Detect which cell encompasses the target text, then output its (x, y) center coordinate. 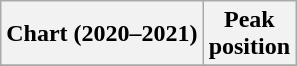
Chart (2020–2021) (102, 34)
Peakposition (249, 34)
